Provide the (x, y) coordinate of the cell's center where the given text is located.  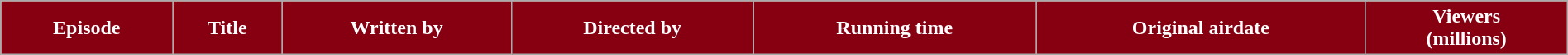
Original airdate (1201, 28)
Title (227, 28)
Episode (87, 28)
Viewers(millions) (1466, 28)
Directed by (632, 28)
Written by (397, 28)
Running time (895, 28)
